Search for the cell housing the specified text and yield its (X, Y) center coordinate. 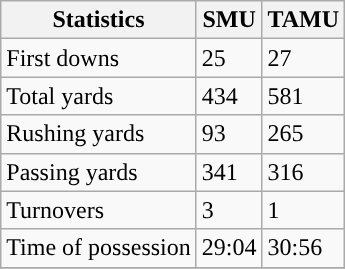
581 (304, 96)
25 (229, 58)
265 (304, 134)
Passing yards (99, 172)
316 (304, 172)
30:56 (304, 248)
Rushing yards (99, 134)
93 (229, 134)
First downs (99, 58)
29:04 (229, 248)
3 (229, 210)
341 (229, 172)
434 (229, 96)
27 (304, 58)
Turnovers (99, 210)
SMU (229, 20)
1 (304, 210)
Total yards (99, 96)
TAMU (304, 20)
Time of possession (99, 248)
Statistics (99, 20)
